Provide the [x, y] coordinate of the cell's center where the given text is located.  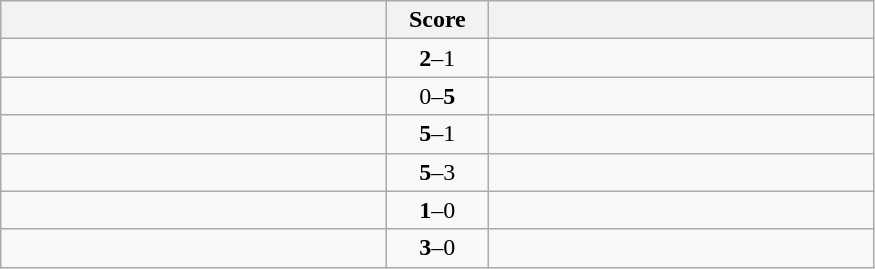
0–5 [438, 96]
3–0 [438, 248]
1–0 [438, 210]
5–3 [438, 172]
Score [438, 20]
5–1 [438, 134]
2–1 [438, 58]
